Provide the [X, Y] coordinate of the cell's center where the given text is located.  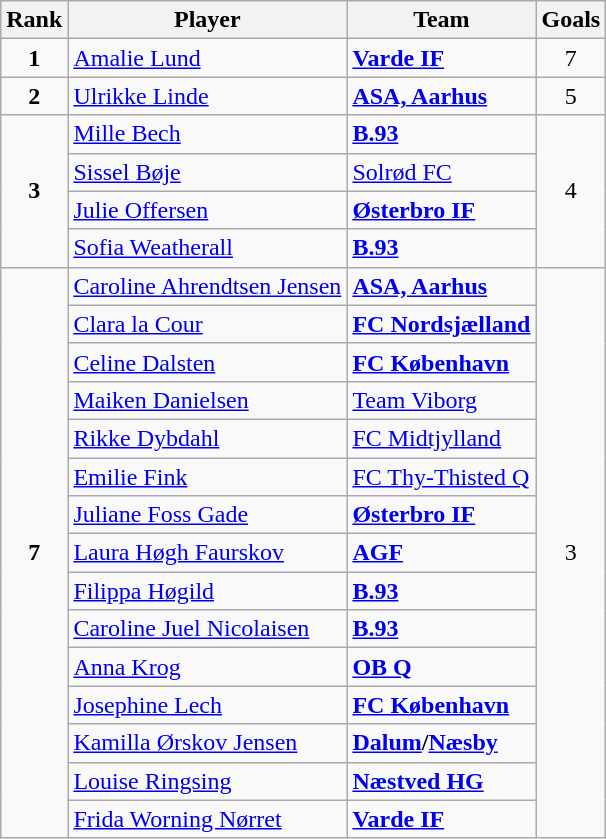
Filippa Høgild [208, 591]
Team [442, 20]
Team Viborg [442, 400]
Clara la Cour [208, 324]
Rank [34, 20]
Josephine Lech [208, 705]
Goals [571, 20]
Næstved HG [442, 781]
Laura Høgh Faurskov [208, 553]
Solrød FC [442, 172]
Ulrikke Linde [208, 96]
Anna Krog [208, 667]
5 [571, 96]
Amalie Lund [208, 58]
Player [208, 20]
Caroline Juel Nicolaisen [208, 629]
AGF [442, 553]
2 [34, 96]
Louise Ringsing [208, 781]
4 [571, 191]
Julie Offersen [208, 210]
Kamilla Ørskov Jensen [208, 743]
Caroline Ahrendtsen Jensen [208, 286]
Frida Worning Nørret [208, 819]
FC Midtjylland [442, 438]
Sissel Bøje [208, 172]
Emilie Fink [208, 477]
Mille Bech [208, 134]
OB Q [442, 667]
FC Nordsjælland [442, 324]
FC Thy-Thisted Q [442, 477]
Juliane Foss Gade [208, 515]
Rikke Dybdahl [208, 438]
1 [34, 58]
Sofia Weatherall [208, 248]
Celine Dalsten [208, 362]
Dalum/Næsby [442, 743]
Maiken Danielsen [208, 400]
